Extract the (X, Y) coordinate from the center of the cell holding the provided text.  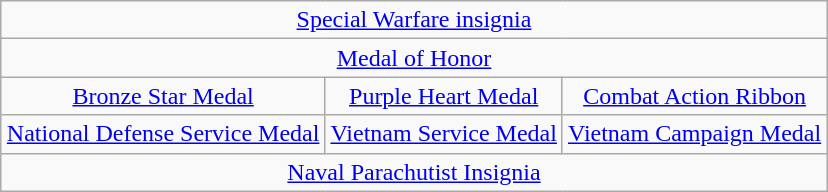
Special Warfare insignia (414, 20)
Bronze Star Medal (163, 96)
Combat Action Ribbon (694, 96)
Naval Parachutist Insignia (414, 172)
Vietnam Campaign Medal (694, 134)
Purple Heart Medal (444, 96)
Vietnam Service Medal (444, 134)
Medal of Honor (414, 58)
National Defense Service Medal (163, 134)
